Search for the cell housing the specified text and yield its (X, Y) center coordinate. 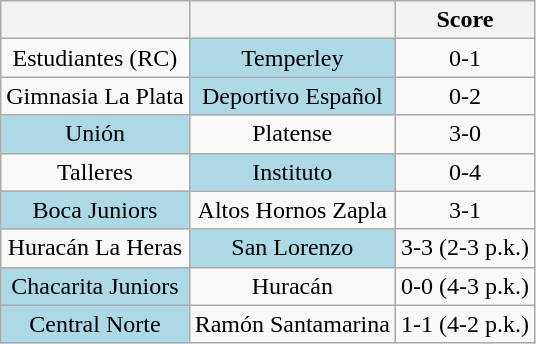
Chacarita Juniors (95, 286)
0-1 (464, 58)
Estudiantes (RC) (95, 58)
San Lorenzo (292, 248)
Unión (95, 134)
3-1 (464, 210)
0-4 (464, 172)
Score (464, 20)
0-0 (4-3 p.k.) (464, 286)
Instituto (292, 172)
Altos Hornos Zapla (292, 210)
Gimnasia La Plata (95, 96)
Talleres (95, 172)
Boca Juniors (95, 210)
3-3 (2-3 p.k.) (464, 248)
Central Norte (95, 324)
Temperley (292, 58)
0-2 (464, 96)
Huracán La Heras (95, 248)
3-0 (464, 134)
Platense (292, 134)
1-1 (4-2 p.k.) (464, 324)
Ramón Santamarina (292, 324)
Huracán (292, 286)
Deportivo Español (292, 96)
